Output the (X, Y) coordinate of the center of the cell containing the given text.  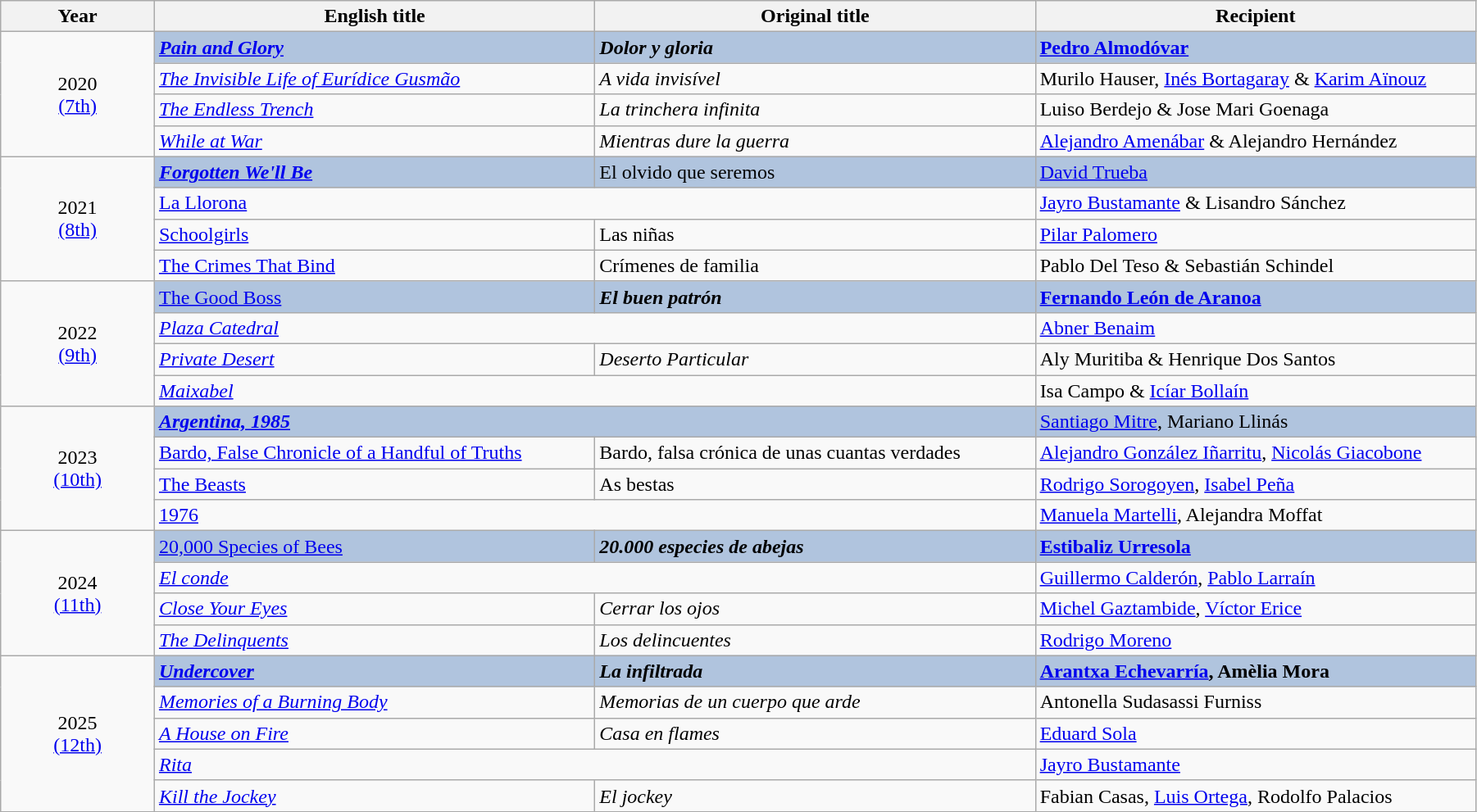
The Good Boss (374, 297)
Dolor y gloria (815, 48)
Memorias de un cuerpo que arde (815, 702)
The Invisible Life of Eurídice Gusmão (374, 79)
La Llorona (595, 203)
David Trueba (1256, 172)
20.000 especies de abejas (815, 547)
Mientras dure la guerra (815, 141)
Rodrigo Sorogoyen, Isabel Peña (1256, 484)
Maixabel (595, 391)
Aly Muritiba & Henrique Dos Santos (1256, 359)
Las niñas (815, 234)
Pablo Del Teso & Sebastián Schindel (1256, 265)
El buen patrón (815, 297)
El conde (595, 578)
Year (78, 16)
Fernando León de Aranoa (1256, 297)
Casa en flames (815, 733)
Schoolgirls (374, 234)
Original title (815, 16)
Undercover (374, 671)
Crímenes de familia (815, 265)
Isa Campo & Icíar Bollaín (1256, 391)
La trinchera infinita (815, 110)
The Endless Trench (374, 110)
The Crimes That Bind (374, 265)
El jockey (815, 796)
2024(11th) (78, 593)
Alejandro Amenábar & Alejandro Hernández (1256, 141)
Abner Benaim (1256, 328)
Estibaliz Urresola (1256, 547)
Los delincuentes (815, 640)
Fabian Casas, Luis Ortega, Rodolfo Palacios (1256, 796)
Close Your Eyes (374, 609)
English title (374, 16)
Antonella Sudasassi Furniss (1256, 702)
20,000 Species of Bees (374, 547)
Bardo, falsa crónica de unas cuantas verdades (815, 453)
Private Desert (374, 359)
La infiltrada (815, 671)
Memories of a Burning Body (374, 702)
A vida invisível (815, 79)
1976 (595, 515)
Plaza Catedral (595, 328)
Jayro Bustamante (1256, 764)
Rodrigo Moreno (1256, 640)
Manuela Martelli, Alejandra Moffat (1256, 515)
Jayro Bustamante & Lisandro Sánchez (1256, 203)
Deserto Particular (815, 359)
Cerrar los ojos (815, 609)
Recipient (1256, 16)
Arantxa Echevarría, Amèlia Mora (1256, 671)
Alejandro González Iñarritu, Nicolás Giacobone (1256, 453)
Forgotten We'll Be (374, 172)
Guillermo Calderón, Pablo Larraín (1256, 578)
Eduard Sola (1256, 733)
Santiago Mitre, Mariano Llinás (1256, 422)
While at War (374, 141)
Murilo Hauser, Inés Bortagaray & Karim Aïnouz (1256, 79)
2022(9th) (78, 343)
Pilar Palomero (1256, 234)
Luiso Berdejo & Jose Mari Goenaga (1256, 110)
2023(10th) (78, 469)
Argentina, 1985 (595, 422)
A House on Fire (374, 733)
El olvido que seremos (815, 172)
The Beasts (374, 484)
Kill the Jockey (374, 796)
Bardo, False Chronicle of a Handful of Truths (374, 453)
2021(8th) (78, 219)
Pain and Glory (374, 48)
Michel Gaztambide, Víctor Erice (1256, 609)
2025(12th) (78, 733)
Pedro Almodóvar (1256, 48)
As bestas (815, 484)
2020(7th) (78, 94)
Rita (595, 764)
The Delinquents (374, 640)
